From the cell containing the given text, extract its center point as [X, Y] coordinate. 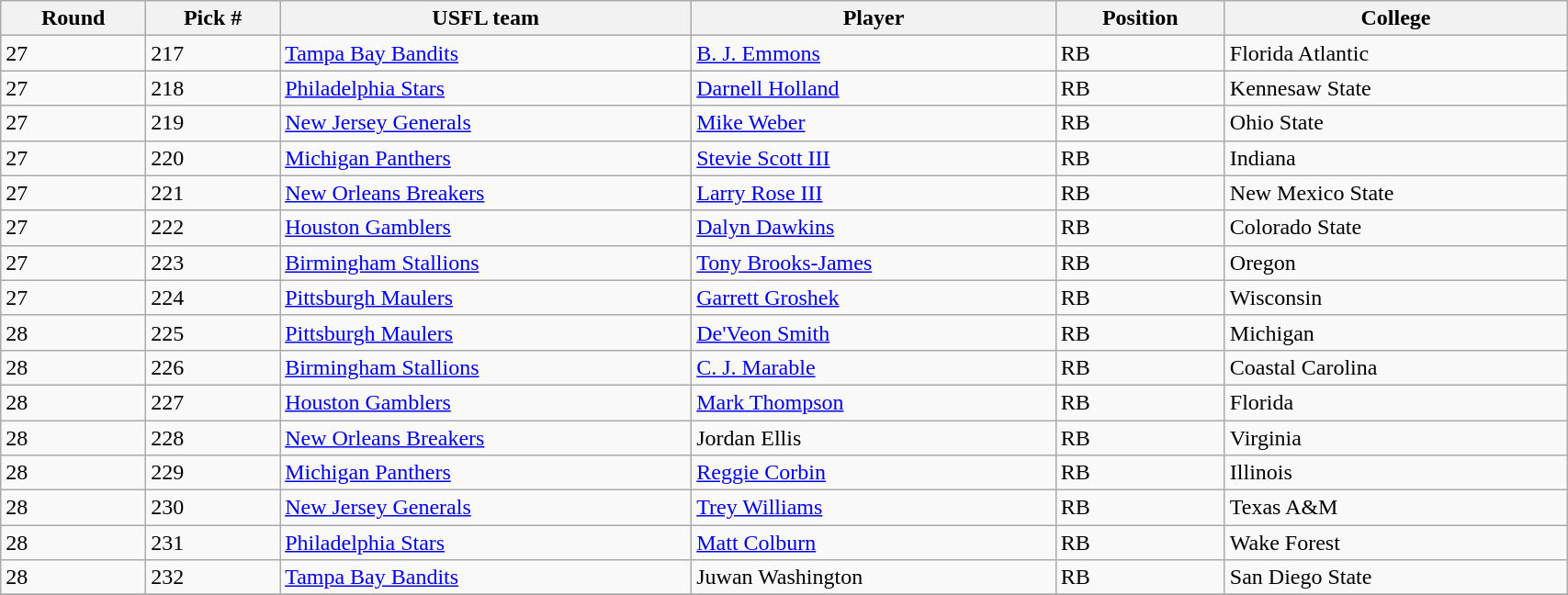
Florida [1395, 402]
Coastal Carolina [1395, 367]
222 [213, 228]
Michigan [1395, 332]
Trey Williams [874, 508]
219 [213, 123]
Round [73, 18]
223 [213, 263]
Garrett Groshek [874, 297]
New Mexico State [1395, 193]
Matt Colburn [874, 543]
Tony Brooks-James [874, 263]
Oregon [1395, 263]
227 [213, 402]
B. J. Emmons [874, 53]
217 [213, 53]
224 [213, 297]
Player [874, 18]
Reggie Corbin [874, 473]
Kennesaw State [1395, 88]
220 [213, 158]
232 [213, 578]
Indiana [1395, 158]
Pick # [213, 18]
Florida Atlantic [1395, 53]
229 [213, 473]
C. J. Marable [874, 367]
231 [213, 543]
Dalyn Dawkins [874, 228]
De'Veon Smith [874, 332]
225 [213, 332]
USFL team [486, 18]
Virginia [1395, 438]
San Diego State [1395, 578]
Darnell Holland [874, 88]
228 [213, 438]
Mike Weber [874, 123]
Mark Thompson [874, 402]
Jordan Ellis [874, 438]
Texas A&M [1395, 508]
Colorado State [1395, 228]
Wisconsin [1395, 297]
Stevie Scott III [874, 158]
College [1395, 18]
Position [1140, 18]
230 [213, 508]
226 [213, 367]
Larry Rose III [874, 193]
Juwan Washington [874, 578]
221 [213, 193]
218 [213, 88]
Illinois [1395, 473]
Wake Forest [1395, 543]
Ohio State [1395, 123]
